Pinpoint the cell where the given text exists, returning its (X, Y) midpoint coordinate. 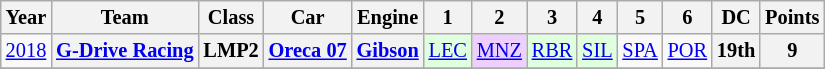
Year (26, 17)
G-Drive Racing (124, 51)
Team (124, 17)
Engine (388, 17)
SPA (640, 51)
9 (792, 51)
LEC (448, 51)
Car (308, 17)
6 (688, 17)
DC (736, 17)
3 (552, 17)
1 (448, 17)
2018 (26, 51)
POR (688, 51)
19th (736, 51)
SIL (597, 51)
Oreca 07 (308, 51)
Gibson (388, 51)
Points (792, 17)
LMP2 (230, 51)
5 (640, 17)
MNZ (500, 51)
4 (597, 17)
2 (500, 17)
Class (230, 17)
RBR (552, 51)
